Detect which cell encompasses the target text, then output its [x, y] center coordinate. 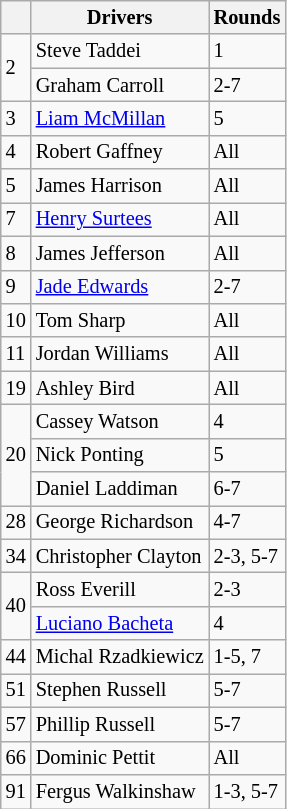
1-5, 7 [248, 657]
40 [16, 606]
Phillip Russell [120, 724]
Ross Everill [120, 589]
57 [16, 724]
Graham Carroll [120, 85]
Nick Ponting [120, 455]
James Jefferson [120, 253]
Drivers [120, 17]
Tom Sharp [120, 320]
Michal Rzadkiewicz [120, 657]
Fergus Walkinshaw [120, 791]
2 [16, 68]
1-3, 5-7 [248, 791]
Stephen Russell [120, 690]
Robert Gaffney [120, 152]
Cassey Watson [120, 421]
Daniel Laddiman [120, 489]
Jordan Williams [120, 354]
11 [16, 354]
34 [16, 556]
44 [16, 657]
Henry Surtees [120, 219]
1 [248, 51]
6-7 [248, 489]
19 [16, 388]
51 [16, 690]
Dominic Pettit [120, 758]
8 [16, 253]
Jade Edwards [120, 287]
3 [16, 118]
4-7 [248, 522]
66 [16, 758]
James Harrison [120, 186]
7 [16, 219]
Ashley Bird [120, 388]
Luciano Bacheta [120, 623]
2-3 [248, 589]
Steve Taddei [120, 51]
9 [16, 287]
Rounds [248, 17]
2-3, 5-7 [248, 556]
Liam McMillan [120, 118]
28 [16, 522]
George Richardson [120, 522]
91 [16, 791]
Christopher Clayton [120, 556]
20 [16, 454]
10 [16, 320]
